Capture the cell that displays the provided text and extract its (X, Y) central coordinate. 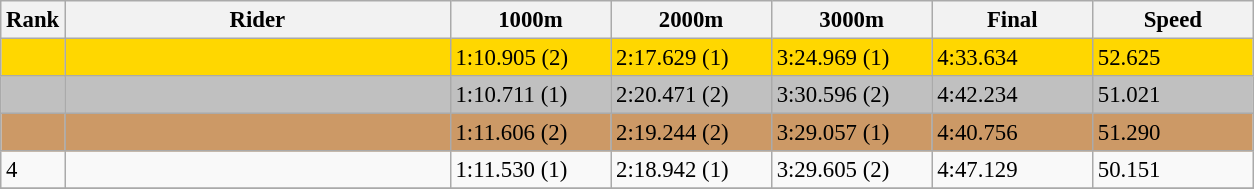
52.625 (1174, 58)
1:10.711 (1) (530, 95)
3:29.605 (2) (852, 170)
4:33.634 (1012, 58)
50.151 (1174, 170)
1000m (530, 20)
1:11.530 (1) (530, 170)
Rank (33, 20)
1:10.905 (2) (530, 58)
2000m (692, 20)
2:20.471 (2) (692, 95)
4 (33, 170)
4:40.756 (1012, 133)
2:19.244 (2) (692, 133)
Final (1012, 20)
51.021 (1174, 95)
4:47.129 (1012, 170)
3:24.969 (1) (852, 58)
4:42.234 (1012, 95)
3:30.596 (2) (852, 95)
3:29.057 (1) (852, 133)
Speed (1174, 20)
51.290 (1174, 133)
2:18.942 (1) (692, 170)
2:17.629 (1) (692, 58)
1:11.606 (2) (530, 133)
3000m (852, 20)
Rider (258, 20)
